Output the [x, y] coordinate of the center of the cell containing the given text.  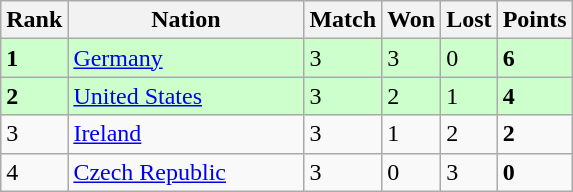
Won [412, 20]
Nation [186, 20]
Lost [469, 20]
Rank [34, 20]
Germany [186, 58]
Czech Republic [186, 172]
6 [534, 58]
Ireland [186, 134]
Points [534, 20]
United States [186, 96]
Match [343, 20]
